Determine the (X, Y) coordinate at the center of the cell enclosing the given text.  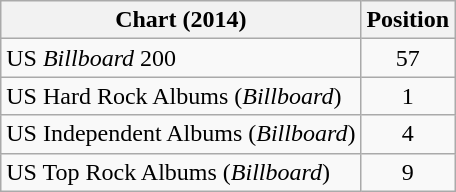
US Independent Albums (Billboard) (181, 134)
US Hard Rock Albums (Billboard) (181, 96)
US Billboard 200 (181, 58)
57 (408, 58)
Chart (2014) (181, 20)
9 (408, 172)
Position (408, 20)
US Top Rock Albums (Billboard) (181, 172)
4 (408, 134)
1 (408, 96)
